Provide the [X, Y] coordinate of the cell's center where the given text is located.  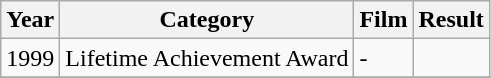
Film [384, 20]
- [384, 58]
Category [207, 20]
Lifetime Achievement Award [207, 58]
Result [451, 20]
1999 [30, 58]
Year [30, 20]
